Search for the cell housing the specified text and yield its (X, Y) center coordinate. 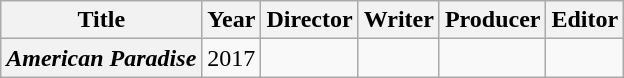
Director (310, 20)
Editor (585, 20)
Producer (492, 20)
Title (102, 20)
American Paradise (102, 58)
2017 (232, 58)
Year (232, 20)
Writer (398, 20)
